Locate the cell with the specified text and output its [X, Y] center coordinate. 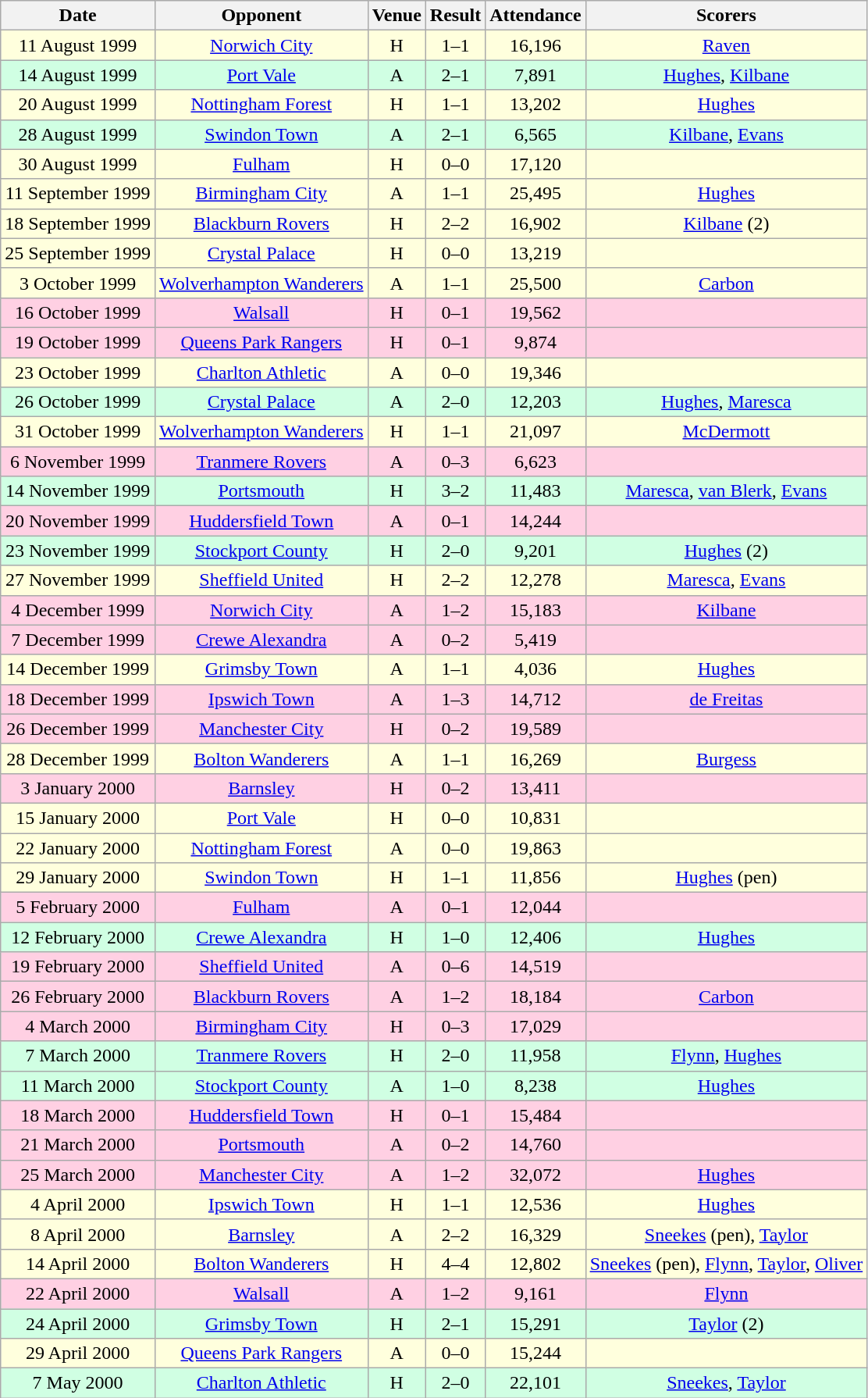
Kilbane, Evans [726, 134]
5,419 [535, 640]
Result [455, 16]
7 May 2000 [78, 1383]
16,196 [535, 45]
Raven [726, 45]
Hughes, Maresca [726, 402]
Attendance [535, 16]
14 November 1999 [78, 491]
16 October 1999 [78, 312]
6,623 [535, 462]
16,902 [535, 223]
11 August 1999 [78, 45]
Flynn, Hughes [726, 1056]
19,589 [535, 729]
15,244 [535, 1353]
14 December 1999 [78, 669]
16,329 [535, 1234]
Taylor (2) [726, 1324]
29 April 2000 [78, 1353]
5 February 2000 [78, 908]
26 October 1999 [78, 402]
8 April 2000 [78, 1234]
19 February 2000 [78, 967]
Opponent [261, 16]
Sneekes (pen), Flynn, Taylor, Oliver [726, 1264]
16,269 [535, 758]
6 November 1999 [78, 462]
24 April 2000 [78, 1324]
12,802 [535, 1264]
21 March 2000 [78, 1145]
22 April 2000 [78, 1293]
19,346 [535, 373]
30 August 1999 [78, 164]
6,565 [535, 134]
25,500 [535, 283]
10,831 [535, 818]
28 December 1999 [78, 758]
28 August 1999 [78, 134]
17,029 [535, 1026]
4 April 2000 [78, 1204]
19 October 1999 [78, 342]
Date [78, 16]
13,202 [535, 105]
Burgess [726, 758]
7,891 [535, 75]
Scorers [726, 16]
18,184 [535, 997]
11 September 1999 [78, 194]
14,760 [535, 1145]
22,101 [535, 1383]
19,562 [535, 312]
9,874 [535, 342]
12,278 [535, 580]
4 December 1999 [78, 610]
Maresca, Evans [726, 580]
1–3 [455, 699]
11 March 2000 [78, 1086]
20 August 1999 [78, 105]
4,036 [535, 669]
Kilbane [726, 610]
15,291 [535, 1324]
de Freitas [726, 699]
14,519 [535, 967]
3 January 2000 [78, 788]
11,856 [535, 878]
23 November 1999 [78, 551]
9,201 [535, 551]
7 December 1999 [78, 640]
14,712 [535, 699]
3 October 1999 [78, 283]
13,219 [535, 253]
8,238 [535, 1086]
Sneekes, Taylor [726, 1383]
14,244 [535, 521]
4 March 2000 [78, 1026]
12,406 [535, 937]
4–4 [455, 1264]
26 February 2000 [78, 997]
11,483 [535, 491]
18 September 1999 [78, 223]
15 January 2000 [78, 818]
20 November 1999 [78, 521]
13,411 [535, 788]
Flynn [726, 1293]
31 October 1999 [78, 432]
12,044 [535, 908]
0–6 [455, 967]
23 October 1999 [78, 373]
9,161 [535, 1293]
McDermott [726, 432]
15,183 [535, 610]
26 December 1999 [78, 729]
27 November 1999 [78, 580]
17,120 [535, 164]
12,536 [535, 1204]
3–2 [455, 491]
11,958 [535, 1056]
Venue [397, 16]
18 December 1999 [78, 699]
25,495 [535, 194]
12 February 2000 [78, 937]
Hughes, Kilbane [726, 75]
25 March 2000 [78, 1175]
19,863 [535, 847]
Sneekes (pen), Taylor [726, 1234]
Kilbane (2) [726, 223]
Hughes (pen) [726, 878]
14 April 2000 [78, 1264]
18 March 2000 [78, 1115]
Maresca, van Blerk, Evans [726, 491]
14 August 1999 [78, 75]
25 September 1999 [78, 253]
12,203 [535, 402]
21,097 [535, 432]
15,484 [535, 1115]
Hughes (2) [726, 551]
32,072 [535, 1175]
22 January 2000 [78, 847]
7 March 2000 [78, 1056]
29 January 2000 [78, 878]
